Return [X, Y] of the center of cell containing provided text 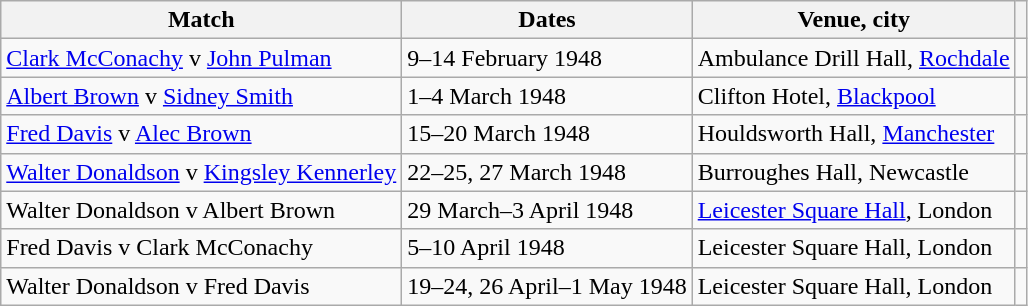
Fred Davis v Clark McConachy [202, 248]
22–25, 27 March 1948 [547, 172]
Clark McConachy v John Pulman [202, 58]
Walter Donaldson v Albert Brown [202, 210]
Match [202, 20]
Venue, city [854, 20]
Walter Donaldson v Kingsley Kennerley [202, 172]
Burroughes Hall, Newcastle [854, 172]
Clifton Hotel, Blackpool [854, 96]
19–24, 26 April–1 May 1948 [547, 286]
15–20 March 1948 [547, 134]
1–4 March 1948 [547, 96]
Ambulance Drill Hall, Rochdale [854, 58]
Albert Brown v Sidney Smith [202, 96]
Dates [547, 20]
Walter Donaldson v Fred Davis [202, 286]
9–14 February 1948 [547, 58]
Houldsworth Hall, Manchester [854, 134]
Fred Davis v Alec Brown [202, 134]
29 March–3 April 1948 [547, 210]
5–10 April 1948 [547, 248]
